Extract the (X, Y) coordinate from the center of the cell holding the provided text.  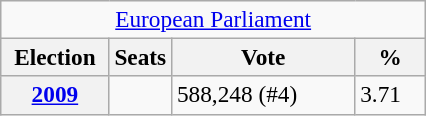
3.71 (390, 95)
% (390, 57)
Vote (264, 57)
Seats (140, 57)
European Parliament (214, 19)
Election (55, 57)
2009 (55, 95)
588,248 (#4) (264, 95)
